Return the (X, Y) coordinate for the center point of the cell that contains the specified text.  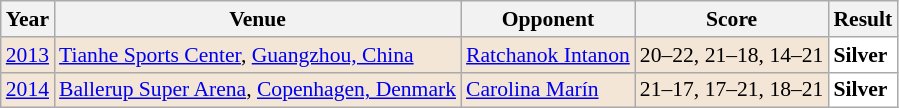
21–17, 17–21, 18–21 (732, 90)
Carolina Marín (548, 90)
Ratchanok Intanon (548, 55)
Opponent (548, 19)
Venue (258, 19)
2013 (28, 55)
2014 (28, 90)
Year (28, 19)
Score (732, 19)
Tianhe Sports Center, Guangzhou, China (258, 55)
Result (862, 19)
Ballerup Super Arena, Copenhagen, Denmark (258, 90)
20–22, 21–18, 14–21 (732, 55)
